Identify which cell holds the provided text, then report its (X, Y) central coordinate. 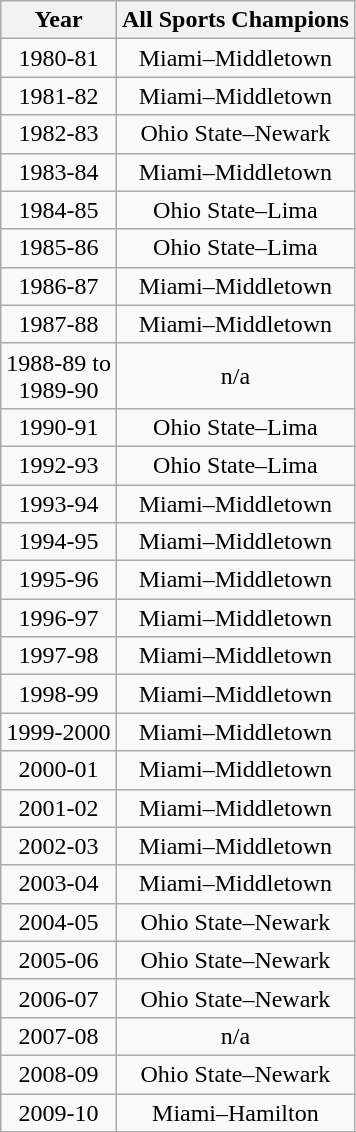
1998-99 (59, 694)
2003-04 (59, 884)
1996-97 (59, 618)
2004-05 (59, 922)
1990-91 (59, 427)
1988-89 to1989-90 (59, 376)
2008-09 (59, 1074)
All Sports Champions (235, 20)
Year (59, 20)
1995-96 (59, 580)
2005-06 (59, 960)
2006-07 (59, 998)
1980-81 (59, 58)
1984-85 (59, 210)
1993-94 (59, 503)
1992-93 (59, 465)
1982-83 (59, 134)
1986-87 (59, 286)
2001-02 (59, 808)
1985-86 (59, 248)
1981-82 (59, 96)
1997-98 (59, 656)
1987-88 (59, 324)
Miami–Hamilton (235, 1113)
2009-10 (59, 1113)
2007-08 (59, 1036)
1994-95 (59, 542)
1983-84 (59, 172)
2002-03 (59, 846)
2000-01 (59, 770)
1999-2000 (59, 732)
